Pinpoint the cell where the given text exists, returning its [X, Y] midpoint coordinate. 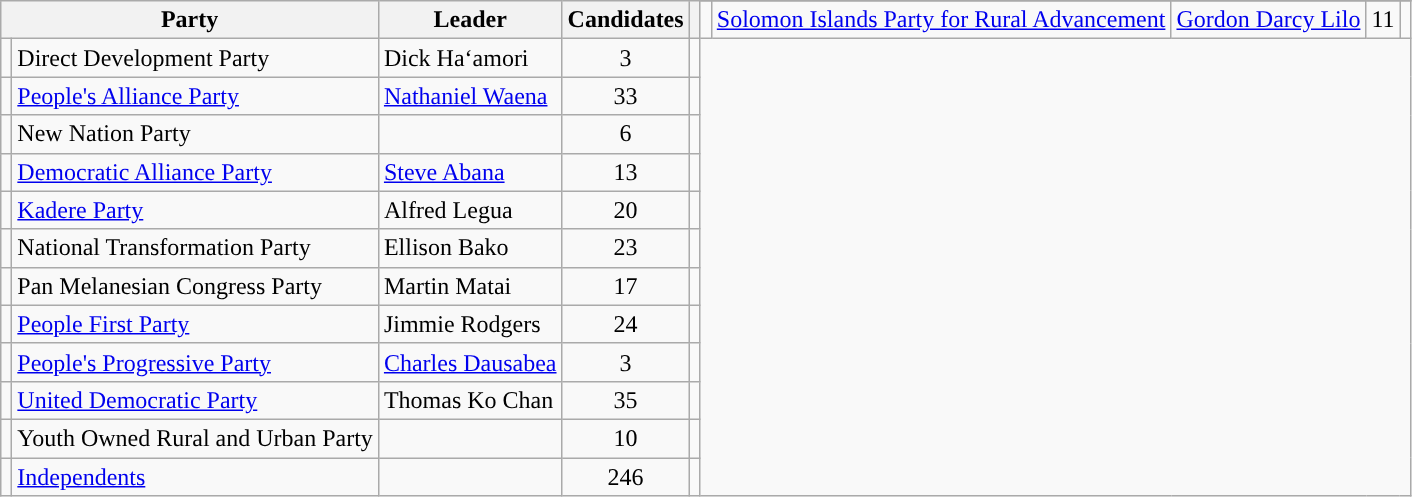
6 [626, 134]
24 [626, 324]
246 [626, 477]
Democratic Alliance Party [196, 172]
11 [1383, 20]
Steve Abana [470, 172]
Pan Melanesian Congress Party [196, 286]
23 [626, 248]
Candidates [626, 20]
National Transformation Party [196, 248]
Charles Dausabea [470, 362]
New Nation Party [196, 134]
35 [626, 400]
Party [190, 20]
Nathaniel Waena [470, 96]
Independents [196, 477]
Leader [470, 20]
Youth Owned Rural and Urban Party [196, 438]
13 [626, 172]
17 [626, 286]
Kadere Party [196, 210]
Jimmie Rodgers [470, 324]
Direct Development Party [196, 58]
Solomon Islands Party for Rural Advancement [941, 20]
People's Alliance Party [196, 96]
Alfred Legua [470, 210]
Gordon Darcy Lilo [1268, 20]
Ellison Bako [470, 248]
Martin Matai [470, 286]
People's Progressive Party [196, 362]
United Democratic Party [196, 400]
Thomas Ko Chan [470, 400]
Dick Haʻamori [470, 58]
33 [626, 96]
People First Party [196, 324]
10 [626, 438]
20 [626, 210]
